Detect which cell encompasses the target text, then output its [X, Y] center coordinate. 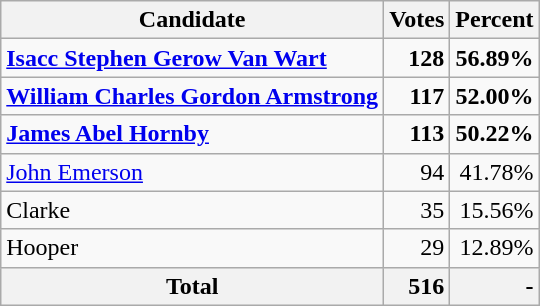
Total [192, 286]
113 [417, 134]
Candidate [192, 20]
James Abel Hornby [192, 134]
William Charles Gordon Armstrong [192, 96]
12.89% [494, 248]
41.78% [494, 172]
516 [417, 286]
56.89% [494, 58]
15.56% [494, 210]
117 [417, 96]
29 [417, 248]
Clarke [192, 210]
Hooper [192, 248]
50.22% [494, 134]
Votes [417, 20]
52.00% [494, 96]
128 [417, 58]
Percent [494, 20]
Isacc Stephen Gerow Van Wart [192, 58]
94 [417, 172]
35 [417, 210]
- [494, 286]
John Emerson [192, 172]
